Identify which cell holds the provided text, then report its [X, Y] central coordinate. 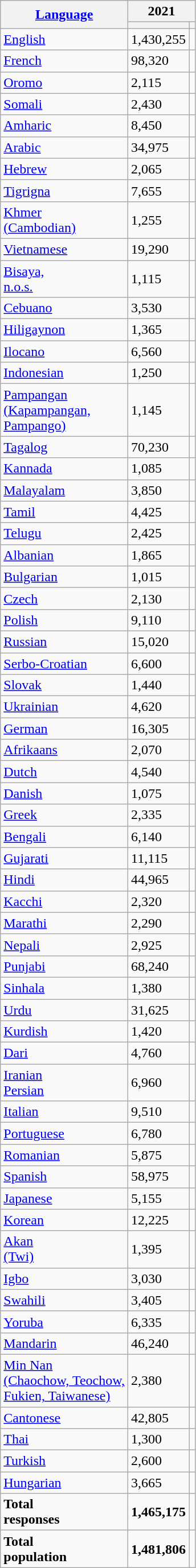
2,115 [158, 82]
Indonesian [64, 373]
1,481,806 [158, 1549]
Russian [64, 642]
Urdu [64, 1010]
6,335 [158, 1322]
4,620 [158, 707]
Czech [64, 598]
Turkish [64, 1461]
58,975 [158, 1177]
6,560 [158, 351]
70,230 [158, 447]
Vietnamese [64, 249]
Hungarian [64, 1483]
Danish [64, 793]
1,365 [158, 330]
46,240 [158, 1343]
Greek [64, 815]
Cantonese [64, 1418]
3,405 [158, 1300]
1,430,255 [158, 39]
9,510 [158, 1112]
Language [64, 15]
4,540 [158, 772]
2,430 [158, 104]
1,300 [158, 1439]
1,865 [158, 555]
Oromo [64, 82]
9,110 [158, 620]
1,465,175 [158, 1512]
6,140 [158, 837]
1,015 [158, 577]
Polish [64, 620]
1,115 [158, 279]
2,425 [158, 533]
1,255 [158, 220]
Bulgarian [64, 577]
34,975 [158, 147]
Sinhala [64, 988]
English [64, 39]
Albanian [64, 555]
Ilocano [64, 351]
Mandarin [64, 1343]
Dutch [64, 772]
Hebrew [64, 169]
Tamil [64, 512]
3,530 [158, 308]
6,780 [158, 1133]
Telugu [64, 533]
Italian [64, 1112]
2,380 [158, 1380]
Gujarati [64, 858]
Amharic [64, 126]
Somali [64, 104]
Bisaya,n.o.s. [64, 279]
2,070 [158, 750]
6,960 [158, 1083]
16,305 [158, 729]
Min Nan(Chaochow, Teochow,Fukien, Taiwanese) [64, 1380]
Afrikaans [64, 750]
2,320 [158, 901]
1,420 [158, 1032]
2,290 [158, 923]
3,850 [158, 490]
1,395 [158, 1249]
Yoruba [64, 1322]
Totalpopulation [64, 1549]
8,450 [158, 126]
Japanese [64, 1198]
1,085 [158, 469]
French [64, 61]
6,600 [158, 664]
Akan(Twi) [64, 1249]
Khmer(Cambodian) [64, 220]
19,290 [158, 249]
Tagalog [64, 447]
Hindi [64, 880]
Swahili [64, 1300]
Malayalam [64, 490]
1,145 [158, 410]
Korean [64, 1220]
11,115 [158, 858]
5,155 [158, 1198]
Arabic [64, 147]
12,225 [158, 1220]
Dari [64, 1053]
5,875 [158, 1155]
Nepali [64, 945]
Ukrainian [64, 707]
2,335 [158, 815]
2,065 [158, 169]
German [64, 729]
31,625 [158, 1010]
98,320 [158, 61]
Kannada [64, 469]
4,425 [158, 512]
1,380 [158, 988]
Serbo-Croatian [64, 664]
42,805 [158, 1418]
1,075 [158, 793]
7,655 [158, 191]
Igbo [64, 1279]
Romanian [64, 1155]
44,965 [158, 880]
Kacchi [64, 901]
Bengali [64, 837]
Kurdish [64, 1032]
68,240 [158, 966]
Slovak [64, 685]
1,440 [158, 685]
Portuguese [64, 1133]
Hiligaynon [64, 330]
Thai [64, 1439]
2021 [162, 11]
Marathi [64, 923]
2,600 [158, 1461]
Punjabi [64, 966]
IranianPersian [64, 1083]
4,760 [158, 1053]
Spanish [64, 1177]
3,665 [158, 1483]
2,925 [158, 945]
3,030 [158, 1279]
Totalresponses [64, 1512]
Pampangan(Kapampangan,Pampango) [64, 410]
Tigrigna [64, 191]
2,130 [158, 598]
15,020 [158, 642]
1,250 [158, 373]
Cebuano [64, 308]
